Pinpoint the cell where the given text exists, returning its (X, Y) midpoint coordinate. 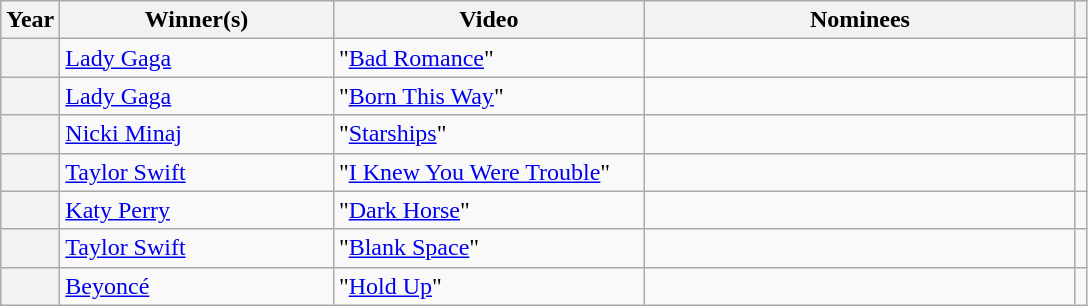
Katy Perry (197, 210)
"I Knew You Were Trouble" (488, 172)
Winner(s) (197, 20)
Year (30, 20)
"Born This Way" (488, 96)
"Starships" (488, 134)
"Blank Space" (488, 248)
"Bad Romance" (488, 58)
"Dark Horse" (488, 210)
Nicki Minaj (197, 134)
Beyoncé (197, 286)
Nominees (860, 20)
Video (488, 20)
"Hold Up" (488, 286)
